Capture the cell that displays the provided text and extract its (X, Y) central coordinate. 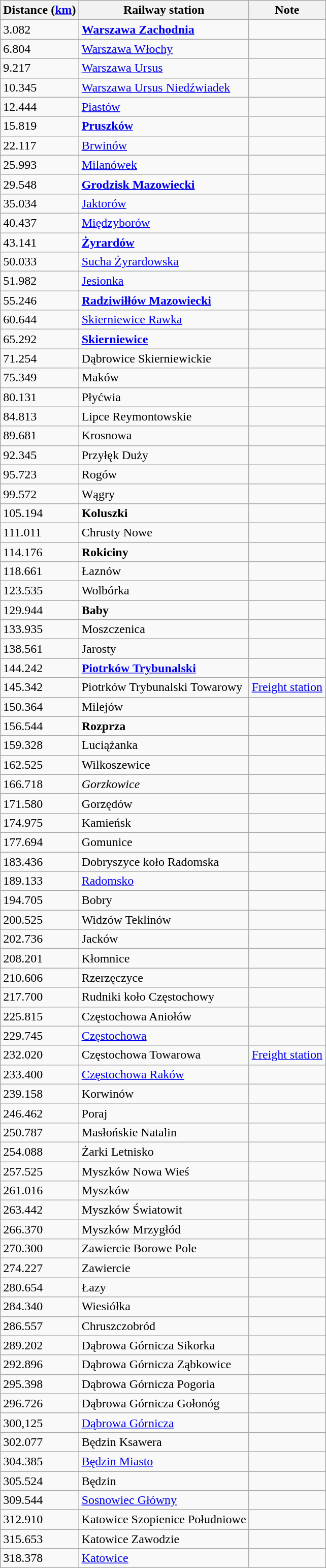
309.544 (40, 1500)
Chrusty Nowe (164, 532)
Widzów Teklinów (164, 920)
Częstochowa Towarowa (164, 1055)
162.525 (40, 765)
246.462 (40, 1113)
118.661 (40, 571)
60.644 (40, 320)
Grodzisk Mazowiecki (164, 184)
75.349 (40, 378)
Rzerzęczyce (164, 978)
Katowice Szopienice Południowe (164, 1520)
Skierniewice Rawka (164, 320)
Bobry (164, 900)
Jesionka (164, 281)
133.935 (40, 629)
Myszków Światowit (164, 1210)
Myszków (164, 1191)
Będzin (164, 1481)
Koluszki (164, 513)
254.088 (40, 1152)
43.141 (40, 243)
263.442 (40, 1210)
129.944 (40, 610)
12.444 (40, 107)
Krosnowa (164, 436)
Gomunice (164, 842)
210.606 (40, 978)
225.815 (40, 1016)
Rudniki koło Częstochowy (164, 997)
171.580 (40, 803)
208.201 (40, 958)
9.217 (40, 68)
Łazy (164, 1287)
217.700 (40, 997)
295.398 (40, 1384)
Wolbórka (164, 591)
Masłońskie Natalin (164, 1132)
Warszawa Włochy (164, 49)
166.718 (40, 784)
312.910 (40, 1520)
Warszawa Ursus (164, 68)
22.117 (40, 145)
Distance (km) (40, 10)
261.016 (40, 1191)
Zawiercie Borowe Pole (164, 1249)
Piastów (164, 107)
305.524 (40, 1481)
229.745 (40, 1036)
292.896 (40, 1365)
Kamieńsk (164, 823)
Płyćwia (164, 397)
Częstochowa (164, 1036)
71.254 (40, 358)
51.982 (40, 281)
315.653 (40, 1539)
200.525 (40, 920)
Brwinów (164, 145)
270.300 (40, 1249)
Baby (164, 610)
Skierniewice (164, 339)
25.993 (40, 165)
Gorzędów (164, 803)
Korwinów (164, 1094)
55.246 (40, 300)
105.194 (40, 513)
Milejów (164, 707)
89.681 (40, 436)
174.975 (40, 823)
Myszków Mrzygłód (164, 1229)
Milanówek (164, 165)
15.819 (40, 126)
Dąbrowa Górnicza (164, 1423)
40.437 (40, 223)
123.535 (40, 591)
Rokiciny (164, 552)
84.813 (40, 416)
304.385 (40, 1461)
Międzyborów (164, 223)
Częstochowa Aniołów (164, 1016)
Żarki Letnisko (164, 1152)
Dobryszyce koło Radomska (164, 862)
Jaktorów (164, 203)
3.082 (40, 29)
Myszków Nowa Wieś (164, 1171)
Dąbrowa Górnicza Sikorka (164, 1345)
Dąbrowa Górnicza Gołonóg (164, 1403)
Piotrków Trybunalski Towarowy (164, 687)
318.378 (40, 1558)
Częstochowa Raków (164, 1074)
Przyłęk Duży (164, 455)
Wilkoszewice (164, 765)
150.364 (40, 707)
Sosnowiec Główny (164, 1500)
Łaznów (164, 571)
Zawiercie (164, 1268)
183.436 (40, 862)
50.033 (40, 262)
284.340 (40, 1307)
Jarosty (164, 649)
111.011 (40, 532)
Piotrków Trybunalski (164, 668)
257.525 (40, 1171)
274.227 (40, 1268)
10.345 (40, 87)
114.176 (40, 552)
29.548 (40, 184)
239.158 (40, 1094)
232.020 (40, 1055)
Dąbrowa Górnicza Pogoria (164, 1384)
35.034 (40, 203)
Poraj (164, 1113)
138.561 (40, 649)
Radziwiłłów Mazowiecki (164, 300)
Gorzkowice (164, 784)
Sucha Żyrardowska (164, 262)
Dąbrowa Górnicza Ząbkowice (164, 1365)
Note (287, 10)
Luciążanka (164, 745)
Żyrardów (164, 243)
Wiesiółka (164, 1307)
Jacków (164, 939)
Railway station (164, 10)
65.292 (40, 339)
286.557 (40, 1326)
156.544 (40, 726)
Dąbrowice Skierniewickie (164, 358)
Rozprza (164, 726)
Kłomnice (164, 958)
80.131 (40, 397)
Chruszczobród (164, 1326)
Maków (164, 378)
Warszawa Zachodnia (164, 29)
177.694 (40, 842)
233.400 (40, 1074)
95.723 (40, 474)
250.787 (40, 1132)
Radomsko (164, 881)
189.133 (40, 881)
145.342 (40, 687)
302.077 (40, 1442)
Warszawa Ursus Niedźwiadek (164, 87)
296.726 (40, 1403)
266.370 (40, 1229)
289.202 (40, 1345)
Będzin Miasto (164, 1461)
Katowice (164, 1558)
144.242 (40, 668)
Moszczenica (164, 629)
Lipce Reymontowskie (164, 416)
202.736 (40, 939)
Katowice Zawodzie (164, 1539)
6.804 (40, 49)
300,125 (40, 1423)
Rogów (164, 474)
159.328 (40, 745)
Będzin Ksawera (164, 1442)
99.572 (40, 494)
280.654 (40, 1287)
194.705 (40, 900)
Wągry (164, 494)
Pruszków (164, 126)
92.345 (40, 455)
